For the text-containing cell, return its midpoint in [X, Y] coordinate format. 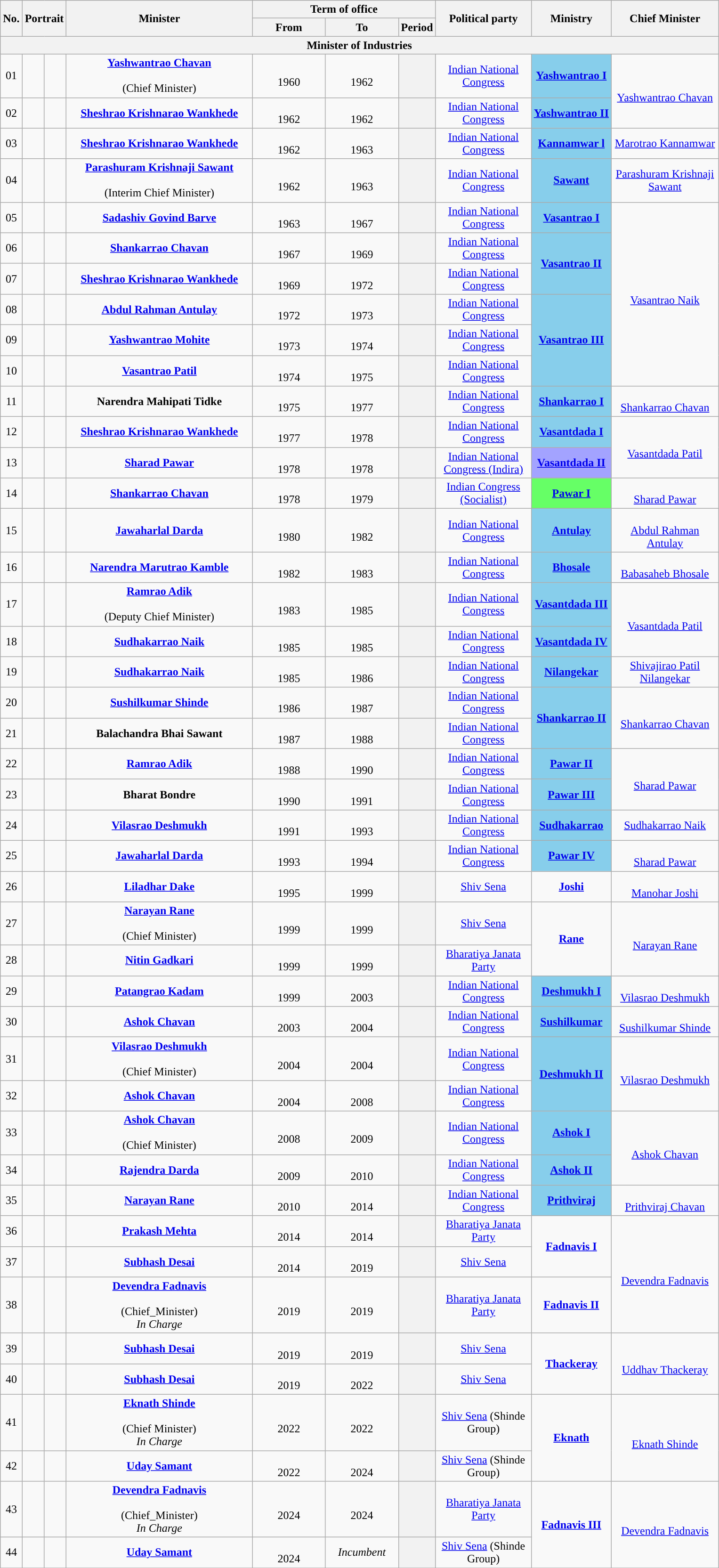
36 [11, 1231]
05 [11, 218]
Minister of Industries [360, 45]
02 [11, 113]
13 [11, 463]
Sushilkumar [571, 1022]
Ramrao Adik (Deputy Chief Minister) [159, 604]
1979 [362, 494]
1960 [289, 76]
Vasantrao II [571, 263]
Term of office [344, 9]
Yashwantrao Mohite [159, 340]
04 [11, 180]
Vasantdada IV [571, 642]
1995 [289, 886]
Vasantdada II [571, 463]
35 [11, 1200]
Deshmukh I [571, 991]
25 [11, 855]
15 [11, 530]
Shankarrao II [571, 718]
1980 [289, 530]
22 [11, 764]
19 [11, 672]
Parashuram Krishnaji Sawant (Interim Chief Minister) [159, 180]
Shankarrao I [571, 401]
20 [11, 703]
1994 [362, 855]
Deshmukh II [571, 1074]
Thackeray [571, 1364]
Vasantrao Naik [665, 294]
31 [11, 1059]
Liladhar Dake [159, 886]
Sawant [571, 180]
07 [11, 279]
Prakash Mehta [159, 1231]
Ashok Chavan (Chief Minister) [159, 1133]
21 [11, 733]
Ramrao Adik [159, 764]
23 [11, 794]
12 [11, 432]
33 [11, 1133]
Political party [483, 18]
Kannamwar l [571, 143]
Babasaheb Bhosale [665, 567]
Joshi [571, 886]
Rajendra Darda [159, 1170]
To [362, 27]
16 [11, 567]
Pawar II [571, 764]
Uddhav Thackeray [665, 1364]
Sudhakarrao [571, 825]
Portrait [44, 18]
06 [11, 248]
34 [11, 1170]
08 [11, 309]
27 [11, 924]
Parashuram Krishnaji Sawant [665, 180]
Yashwantrao Chavan [665, 91]
Vasantrao III [571, 340]
30 [11, 1022]
28 [11, 961]
Rane [571, 939]
Balachandra Bhai Sawant [159, 733]
Bhosale [571, 567]
Incumbent [362, 1552]
Vasantrao Patil [159, 370]
Narendra Marutrao Kamble [159, 567]
Indian National Congress (Indira) [483, 463]
Eknath Shinde (Chief Minister)In Charge [159, 1422]
Vasantdada III [571, 604]
40 [11, 1379]
14 [11, 494]
Yashwantrao I [571, 76]
Marotrao Kannamwar [665, 143]
39 [11, 1348]
18 [11, 642]
37 [11, 1261]
Eknath [571, 1438]
Yashwantrao II [571, 113]
Fadnavis II [571, 1305]
Prithviraj [571, 1200]
Narendra Mahipati Tidke [159, 401]
Pawar IV [571, 855]
Vasantdada I [571, 432]
Fadnavis I [571, 1246]
09 [11, 340]
Nilangekar [571, 672]
Manohar Joshi [665, 886]
Sadashiv Govind Barve [159, 218]
Vasantrao I [571, 218]
Period [417, 27]
29 [11, 991]
26 [11, 886]
Ashok II [571, 1170]
Shivajirao Patil Nilangekar [665, 672]
Eknath Shinde [665, 1438]
41 [11, 1422]
42 [11, 1466]
Prithviraj Chavan [665, 1200]
10 [11, 370]
Narayan Rane (Chief Minister) [159, 924]
17 [11, 604]
Vilasrao Deshmukh (Chief Minister) [159, 1059]
From [289, 27]
01 [11, 76]
No. [11, 18]
Yashwantrao Chavan (Chief Minister) [159, 76]
Ministry [571, 18]
Chief Minister [665, 18]
24 [11, 825]
Minister [159, 18]
Pawar I [571, 494]
Nitin Gadkari [159, 961]
03 [11, 143]
Fadnavis III [571, 1525]
Ashok I [571, 1133]
43 [11, 1509]
Bharat Bondre [159, 794]
44 [11, 1552]
32 [11, 1096]
Antulay [571, 530]
Indian Congress (Socialist) [483, 494]
11 [11, 401]
38 [11, 1305]
Patangrao Kadam [159, 991]
Pawar III [571, 794]
